Search for the cell housing the specified text and yield its (x, y) center coordinate. 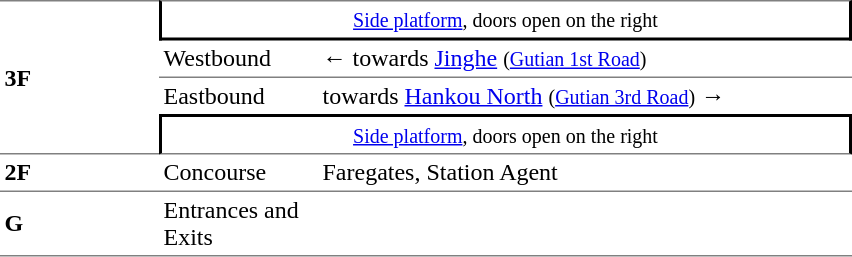
2F (80, 173)
Faregates, Station Agent (585, 173)
3F (80, 77)
Concourse (238, 173)
Entrances and Exits (238, 224)
towards Hankou North (Gutian 3rd Road) → (585, 95)
G (80, 224)
Westbound (238, 58)
Eastbound (238, 95)
← towards Jinghe (Gutian 1st Road) (585, 58)
